Output the (x, y) coordinate of the center of the cell containing the given text.  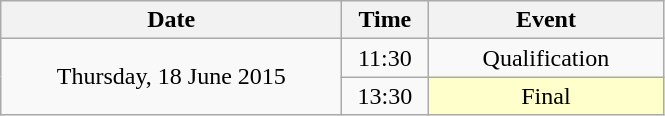
Thursday, 18 June 2015 (172, 77)
Time (385, 20)
Final (546, 96)
Qualification (546, 58)
11:30 (385, 58)
Date (172, 20)
Event (546, 20)
13:30 (385, 96)
